Extract the [X, Y] coordinate from the center of the cell holding the provided text.  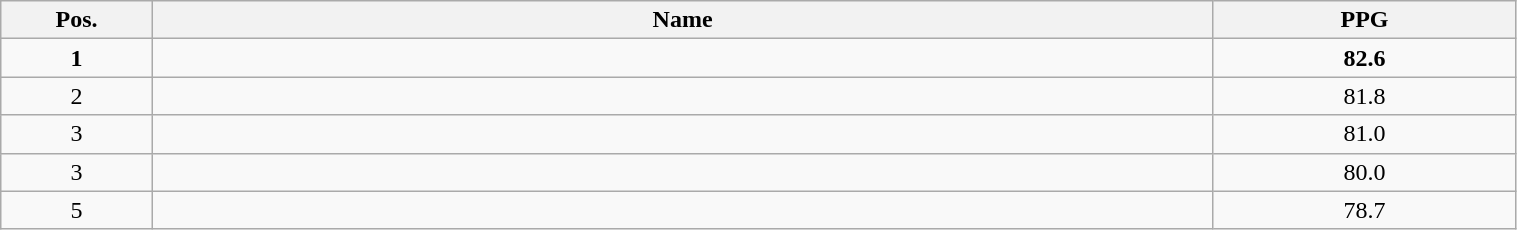
78.7 [1364, 210]
5 [77, 210]
1 [77, 58]
Name [682, 20]
PPG [1364, 20]
81.0 [1364, 134]
2 [77, 96]
82.6 [1364, 58]
Pos. [77, 20]
80.0 [1364, 172]
81.8 [1364, 96]
